Output the (X, Y) coordinate of the center of the cell containing the given text.  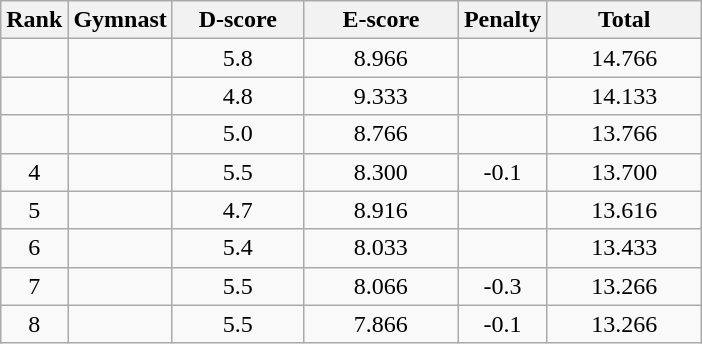
E-score (380, 20)
13.700 (624, 172)
D-score (238, 20)
5.8 (238, 58)
13.616 (624, 210)
7 (34, 286)
8.916 (380, 210)
5.0 (238, 134)
8 (34, 324)
Gymnast (120, 20)
7.866 (380, 324)
5.4 (238, 248)
5 (34, 210)
14.133 (624, 96)
4.8 (238, 96)
9.333 (380, 96)
Penalty (502, 20)
13.433 (624, 248)
6 (34, 248)
Total (624, 20)
4.7 (238, 210)
13.766 (624, 134)
8.033 (380, 248)
14.766 (624, 58)
Rank (34, 20)
4 (34, 172)
8.300 (380, 172)
-0.3 (502, 286)
8.066 (380, 286)
8.966 (380, 58)
8.766 (380, 134)
